Locate the cell with the specified text and output its [X, Y] center coordinate. 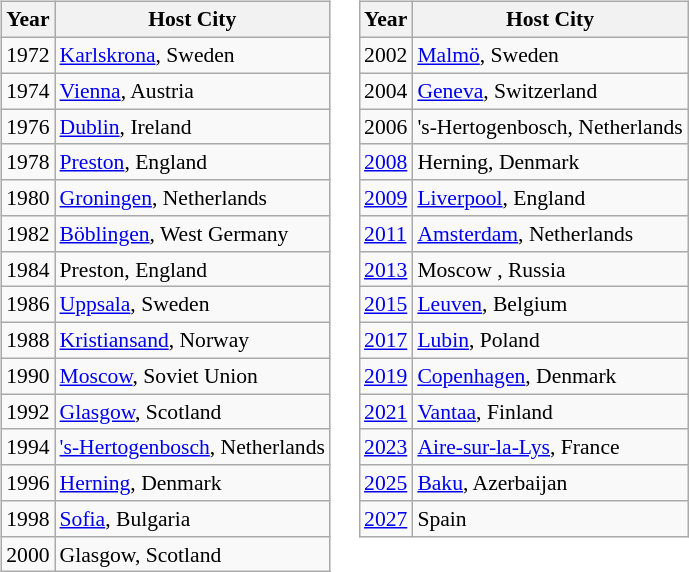
1994 [28, 447]
2002 [386, 55]
2004 [386, 91]
1982 [28, 234]
Kristiansand, Norway [192, 340]
Geneva, Switzerland [550, 91]
Sofia, Bulgaria [192, 519]
Moscow, Soviet Union [192, 376]
Malmö, Sweden [550, 55]
2027 [386, 519]
1990 [28, 376]
1996 [28, 483]
1980 [28, 198]
2021 [386, 412]
Vantaa, Finland [550, 412]
Spain [550, 519]
2017 [386, 340]
1976 [28, 127]
2019 [386, 376]
Lubin, Poland [550, 340]
Baku, Azerbaijan [550, 483]
2013 [386, 269]
Leuven, Belgium [550, 305]
1992 [28, 412]
Karlskrona, Sweden [192, 55]
Vienna, Austria [192, 91]
1974 [28, 91]
2008 [386, 162]
Aire-sur-la-Lys, France [550, 447]
Böblingen, West Germany [192, 234]
Liverpool, England [550, 198]
2015 [386, 305]
Copenhagen, Denmark [550, 376]
Moscow , Russia [550, 269]
1998 [28, 519]
Groningen, Netherlands [192, 198]
1972 [28, 55]
1986 [28, 305]
2009 [386, 198]
2006 [386, 127]
1988 [28, 340]
1978 [28, 162]
2025 [386, 483]
Amsterdam, Netherlands [550, 234]
2011 [386, 234]
Dublin, Ireland [192, 127]
2023 [386, 447]
1984 [28, 269]
Uppsala, Sweden [192, 305]
2000 [28, 554]
